Determine the (X, Y) coordinate at the center of the cell enclosing the given text.  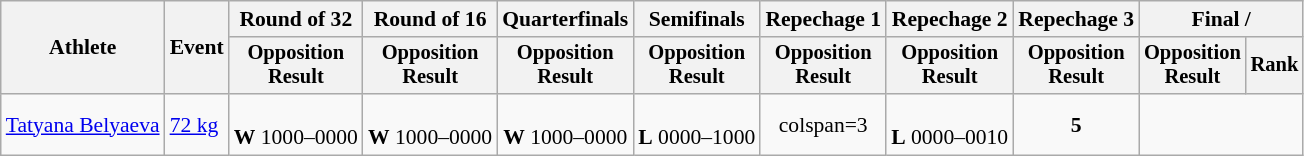
Round of 32 (296, 19)
Tatyana Belyaeva (83, 124)
Event (197, 48)
colspan=3 (823, 124)
L 0000–1000 (696, 124)
5 (1076, 124)
Repechage 3 (1076, 19)
Semifinals (696, 19)
Round of 16 (430, 19)
Athlete (83, 48)
Quarterfinals (565, 19)
Repechage 2 (950, 19)
72 kg (197, 124)
Rank (1275, 66)
Final / (1221, 19)
Repechage 1 (823, 19)
L 0000–0010 (950, 124)
